Provide the [X, Y] coordinate of the cell's center where the given text is located.  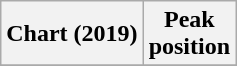
Peakposition [189, 34]
Chart (2019) [72, 34]
